Pinpoint the cell where the given text exists, returning its [X, Y] midpoint coordinate. 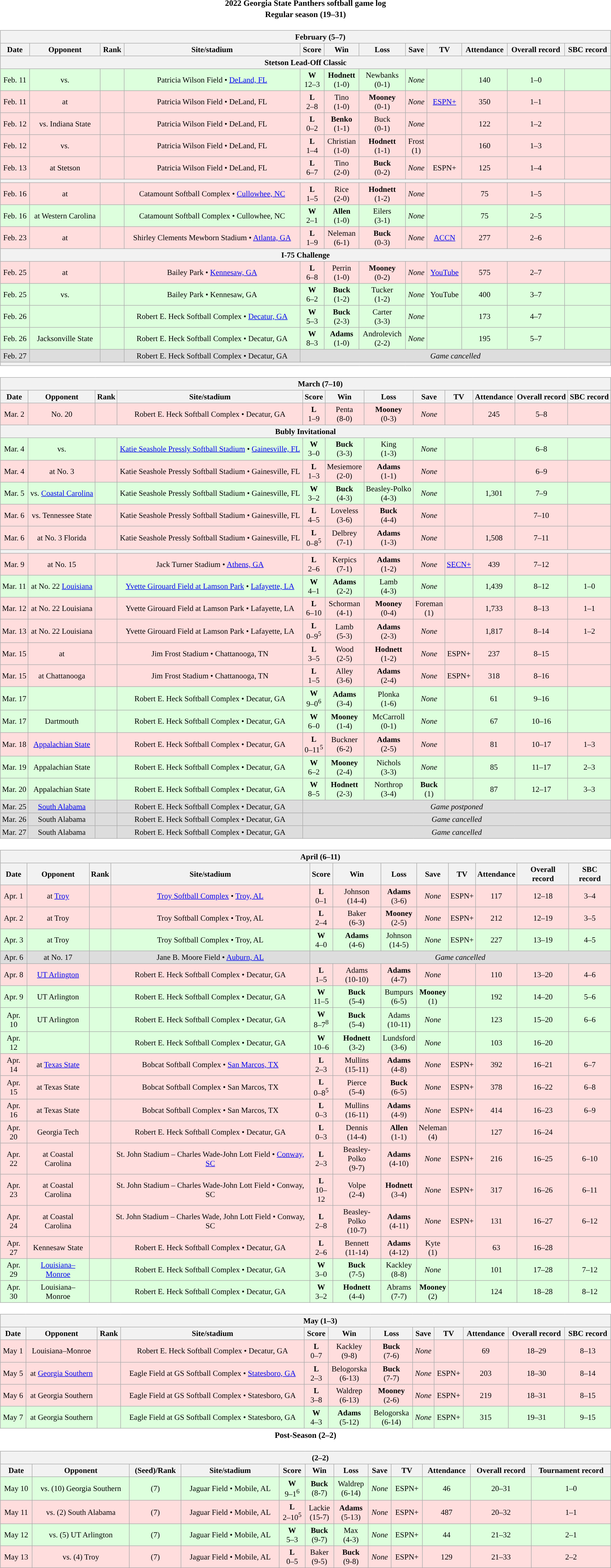
16–24 [543, 1132]
Rice(2-0) [342, 194]
Carter(3-3) [382, 316]
Apr. 1 [14, 896]
20–31 [501, 1488]
18–31 [536, 1395]
277 [485, 238]
123 [496, 1019]
Mar. 13 [14, 631]
Apr. 15 [14, 1087]
McCarroll(0-1) [389, 722]
131 [496, 1221]
vs. (5) UT Arlington [81, 1535]
Nichols(3-3) [389, 767]
L6–10 [314, 609]
Adams(4-11) [399, 1221]
W4–3 [316, 1417]
101 [496, 1270]
2–3 [589, 767]
L3–8 [316, 1395]
Shirley Clements Mewborn Stadium • Atlanta, GA [212, 238]
15–20 [543, 1019]
7–11 [541, 538]
Mar. 2 [14, 414]
Buck(0-2) [382, 168]
Allen(1-0) [342, 215]
4–5 [590, 940]
Tucker(1-2) [382, 294]
Mullins(15-11) [357, 1064]
L4–5 [314, 515]
at No. 3 [62, 471]
Mooney(1-4) [344, 722]
Mooney(0-3) [389, 414]
Adams(10-10) [357, 975]
L2–105 [292, 1512]
No. 20 [62, 414]
7–9 [541, 493]
Apr. 22 [14, 1159]
392 [496, 1064]
6–6 [590, 1019]
(2–2) [305, 1458]
St. John Stadium – Charles Wade, John Lott Field • Conway, SC [210, 1221]
L10–12 [321, 1190]
Buck(7-7) [391, 1373]
at Western Carolina [65, 215]
Hodnett(1-0) [342, 80]
L6–7 [312, 168]
12–19 [543, 918]
16–27 [543, 1221]
195 [485, 339]
Eilers(3-1) [382, 215]
Penta(8-0) [344, 414]
Apr. 2 [14, 918]
14–20 [543, 997]
Buck(4-4) [389, 515]
46 [447, 1488]
Buck(2-3) [342, 316]
9–15 [588, 1417]
Dennis(14-4) [357, 1132]
Waldrep(6-14) [351, 1488]
Mullins(16-11) [357, 1110]
Buck(7-5) [357, 1270]
W8–3 [312, 339]
1,508 [494, 538]
439 [494, 564]
vs. Coastal Carolina [62, 493]
Buck(8-7) [319, 1488]
11–17 [541, 767]
May 13 [16, 1557]
Lackie(15-7) [319, 1512]
at No. 17 [58, 957]
487 [447, 1512]
1,439 [494, 586]
Beasley-Polko(4-3) [389, 493]
Plonka(1-6) [389, 698]
1–5 [536, 194]
W10–6 [321, 1043]
Mooney(0-1) [382, 102]
May 6 [13, 1395]
Johnson(14-5) [399, 940]
6–7 [590, 1064]
Mar. 27 [14, 832]
216 [496, 1159]
Adams(2-5) [389, 744]
Max(4-3) [351, 1535]
L0–1 [321, 896]
Wood(2-5) [344, 654]
at Stetson [65, 168]
L0–95 [314, 631]
vs. Tennessee State [62, 515]
Mar. 18 [14, 744]
Adams(5-13) [351, 1512]
vs. (2) South Alabama [81, 1512]
W4–1 [314, 586]
Mooney(2-4) [344, 767]
Alley(3-6) [344, 676]
May 10 [16, 1488]
Apr. 9 [14, 997]
2–7 [536, 273]
Feb. 13 [15, 168]
Beasley-Polko(9-7) [357, 1159]
1,301 [494, 493]
Buck(0-3) [382, 238]
1–4 [536, 168]
61 [494, 698]
Apr. 20 [14, 1132]
May 5 [13, 1373]
227 [496, 940]
125 [485, 168]
Mooney(2) [433, 1292]
King(1-3) [389, 449]
Kackley(8-8) [399, 1270]
18–30 [536, 1373]
Adams(2-3) [389, 631]
Belogorska(6-13) [349, 1373]
Newbanks(0-1) [382, 80]
5–6 [590, 997]
6–10 [590, 1159]
21–33 [501, 1557]
vs. (4) Troy [81, 1557]
69 [486, 1351]
at Chattanooga [62, 676]
10–16 [541, 722]
Mar. 19 [14, 767]
378 [496, 1087]
L1–3 [314, 471]
Schorman(4-1) [344, 609]
Christian(1-0) [342, 146]
Buck(3-3) [344, 449]
(Seed)/Rank [155, 1470]
Mar. 26 [14, 819]
Perrin(1-0) [342, 273]
Allen(1-1) [399, 1132]
44 [447, 1535]
315 [486, 1417]
Mooney(0-2) [382, 273]
18–29 [536, 1351]
Jane B. Moore Field • Auburn, AL [210, 957]
5–7 [536, 339]
vs. (10) Georgia Southern [81, 1488]
Jack Turner Stadium • Athens, GA [210, 564]
Kennesaw State [58, 1248]
124 [496, 1292]
4–7 [536, 316]
February (5–7) [305, 37]
160 [485, 146]
Adams(10-11) [399, 1019]
Adams(1-3) [389, 538]
Adams(4-10) [399, 1159]
Baker(6-3) [357, 918]
Buck(4-3) [344, 493]
at No. 15 [62, 564]
Lundsford(3-6) [399, 1043]
245 [494, 414]
Mar. 25 [14, 806]
Tournament record [571, 1470]
237 [494, 654]
Apr. 6 [14, 957]
67 [494, 722]
350 [485, 102]
Apr. 27 [14, 1248]
May 1 [13, 1351]
W9–06 [314, 698]
129 [447, 1557]
Volpe(2-4) [357, 1190]
103 [496, 1043]
16–23 [543, 1110]
Stetson Lead-Off Classic [305, 62]
10–17 [541, 744]
Mesiemore(2-0) [344, 471]
16–28 [543, 1248]
W11–5 [321, 997]
Adams(1-0) [342, 339]
Abrams(7-7) [399, 1292]
12–18 [543, 896]
16–21 [543, 1064]
110 [496, 975]
17–28 [543, 1270]
3–7 [536, 294]
Baker(9-5) [319, 1557]
L6–8 [312, 273]
Apr. 10 [14, 1019]
Buck(7-6) [391, 1351]
81 [494, 744]
Pierce(5-4) [357, 1087]
12–17 [541, 789]
W12–3 [312, 80]
Mooney(2-6) [391, 1395]
Belogorska(6-14) [391, 1417]
L0–7 [316, 1351]
Buck(9-7) [319, 1535]
May 11 [16, 1512]
ACCN [445, 238]
13–19 [543, 940]
Apr. 24 [14, 1221]
May (1–3) [305, 1321]
Feb. 27 [15, 356]
Bubly Invitational [305, 432]
16–20 [543, 1043]
85 [494, 767]
vs. Indiana State [65, 124]
Tino(2-0) [342, 168]
L1–4 [312, 146]
W8–5 [314, 789]
87 [494, 789]
Loveless(3-6) [344, 515]
Feb. 23 [15, 238]
Adams(4-12) [399, 1248]
Adams(4-8) [399, 1064]
Mar. 5 [14, 493]
19–31 [536, 1417]
Mar. 20 [14, 789]
Neleman(6-1) [342, 238]
Hodnett(2-3) [344, 789]
Lamb(4-3) [389, 586]
Adams(3-6) [399, 896]
Mar. 12 [14, 609]
Hodnett(1-1) [382, 146]
Apr. 14 [14, 1064]
Game postponed [457, 806]
Androlevich(2-2) [382, 339]
575 [485, 273]
Buckner(6-2) [344, 744]
3–4 [590, 896]
at No. 3 Florida [62, 538]
Bumpurs(6-5) [399, 997]
Adams(4-9) [399, 1110]
Adams(4-7) [399, 975]
L3–5 [314, 654]
Neleman(4) [433, 1132]
Apr. 23 [14, 1190]
April (6–11) [305, 857]
Lamb(5-3) [344, 631]
13–20 [543, 975]
Hodnett(4-4) [357, 1292]
Apr. 30 [14, 1292]
16–25 [543, 1159]
Waldrep(6-13) [349, 1395]
I-75 Challenge [305, 255]
318 [494, 676]
W9–16 [292, 1488]
1,733 [494, 609]
Buck(9-8) [351, 1557]
Hodnett(3-2) [357, 1043]
Mooney(1) [433, 997]
192 [496, 997]
203 [486, 1373]
Tino(1-0) [342, 102]
127 [496, 1132]
Apr. 8 [14, 975]
Adams(1-2) [389, 564]
Northrop(3-4) [389, 789]
W8–78 [321, 1019]
W6–0 [314, 722]
Kerpics(7-1) [344, 564]
Apr. 16 [14, 1110]
Mooney(0-4) [389, 609]
8–16 [541, 676]
May 7 [13, 1417]
L0–2 [312, 124]
Kackley(9-8) [349, 1351]
Adams(5-12) [349, 1417]
173 [485, 316]
140 [485, 80]
9–16 [541, 698]
Buck(0-1) [382, 124]
2–1 [571, 1535]
May 12 [16, 1535]
Buck(1) [429, 789]
16–26 [543, 1190]
117 [496, 896]
317 [496, 1190]
4–6 [590, 975]
L0–115 [314, 744]
Buck(1-2) [342, 294]
3–5 [590, 918]
5–8 [541, 414]
2–5 [536, 215]
Bennett(11-14) [357, 1248]
Adams(2-2) [344, 586]
Mar. 11 [14, 586]
W4–0 [321, 940]
Adams(4-6) [357, 940]
16–22 [543, 1087]
21–32 [501, 1535]
212 [496, 918]
Beasley-Polko(10-7) [357, 1221]
1,817 [494, 631]
Delbrey(7-1) [344, 538]
SECN+ [459, 564]
Foreman(1) [429, 609]
6–11 [590, 1190]
March (7–10) [305, 384]
Apr. 12 [14, 1043]
18–28 [543, 1292]
7–10 [541, 515]
Apr. 29 [14, 1270]
414 [496, 1110]
Johnson(14-4) [357, 896]
W2–1 [312, 215]
L0–5 [292, 1557]
Benko(1-1) [342, 124]
63 [496, 1248]
122 [485, 124]
6–12 [590, 1221]
2–2 [571, 1557]
400 [485, 294]
Buck(6-5) [399, 1087]
Frost(1) [416, 146]
20–32 [501, 1512]
219 [486, 1395]
Mooney(2-5) [399, 918]
Mar. 9 [14, 564]
Kyte(1) [433, 1248]
Adams(3-4) [344, 698]
Apr. 3 [14, 940]
2–6 [536, 238]
Adams(1-1) [389, 471]
L2–4 [321, 918]
3–3 [589, 789]
Jacksonville State [65, 339]
Hodnett(3-4) [399, 1190]
Georgia Tech [58, 1132]
Adams(2-4) [389, 676]
Dartmouth [62, 722]
